For the text-containing cell, return its midpoint in (X, Y) coordinate format. 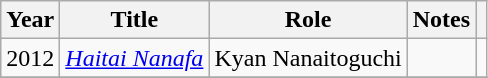
Notes (441, 20)
Haitai Nanafa (134, 58)
2012 (30, 58)
Title (134, 20)
Role (308, 20)
Year (30, 20)
Kyan Nanaitoguchi (308, 58)
